Identify which cell holds the provided text, then report its [x, y] central coordinate. 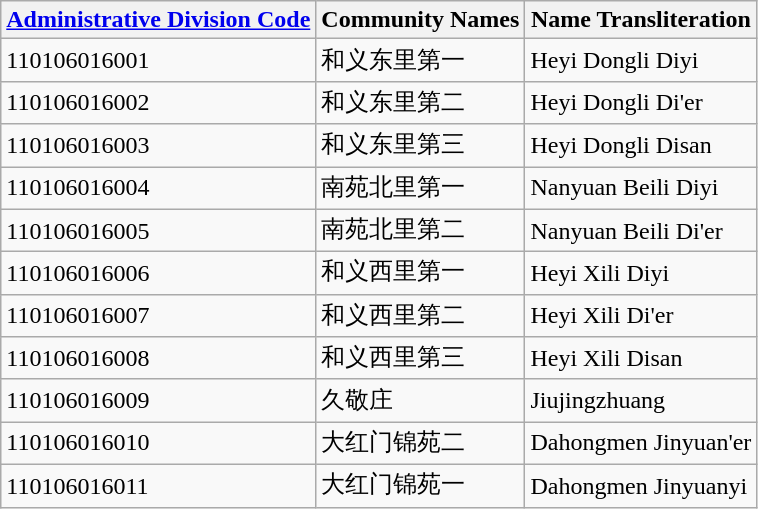
南苑北里第一 [420, 188]
Jiujingzhuang [641, 400]
Name Transliteration [641, 20]
和义西里第三 [420, 358]
110106016002 [158, 102]
和义西里第一 [420, 274]
Nanyuan Beili Di'er [641, 230]
大红门锦苑一 [420, 486]
110106016010 [158, 444]
110106016003 [158, 146]
110106016009 [158, 400]
Community Names [420, 20]
Heyi Xili Disan [641, 358]
Heyi Xili Di'er [641, 316]
和义东里第二 [420, 102]
大红门锦苑二 [420, 444]
110106016004 [158, 188]
Administrative Division Code [158, 20]
Heyi Dongli Disan [641, 146]
110106016001 [158, 60]
110106016006 [158, 274]
和义东里第三 [420, 146]
110106016011 [158, 486]
Nanyuan Beili Diyi [641, 188]
南苑北里第二 [420, 230]
久敬庄 [420, 400]
Heyi Dongli Di'er [641, 102]
Heyi Xili Diyi [641, 274]
Dahongmen Jinyuan'er [641, 444]
和义西里第二 [420, 316]
Dahongmen Jinyuanyi [641, 486]
110106016008 [158, 358]
和义东里第一 [420, 60]
Heyi Dongli Diyi [641, 60]
110106016007 [158, 316]
110106016005 [158, 230]
